Pinpoint the cell where the given text exists, returning its [x, y] midpoint coordinate. 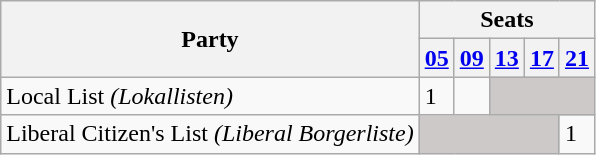
05 [436, 58]
21 [576, 58]
Seats [506, 20]
09 [472, 58]
13 [506, 58]
Party [210, 39]
Liberal Citizen's List (Liberal Borgerliste) [210, 134]
17 [542, 58]
Local List (Lokallisten) [210, 96]
